Detect which cell encompasses the target text, then output its (X, Y) center coordinate. 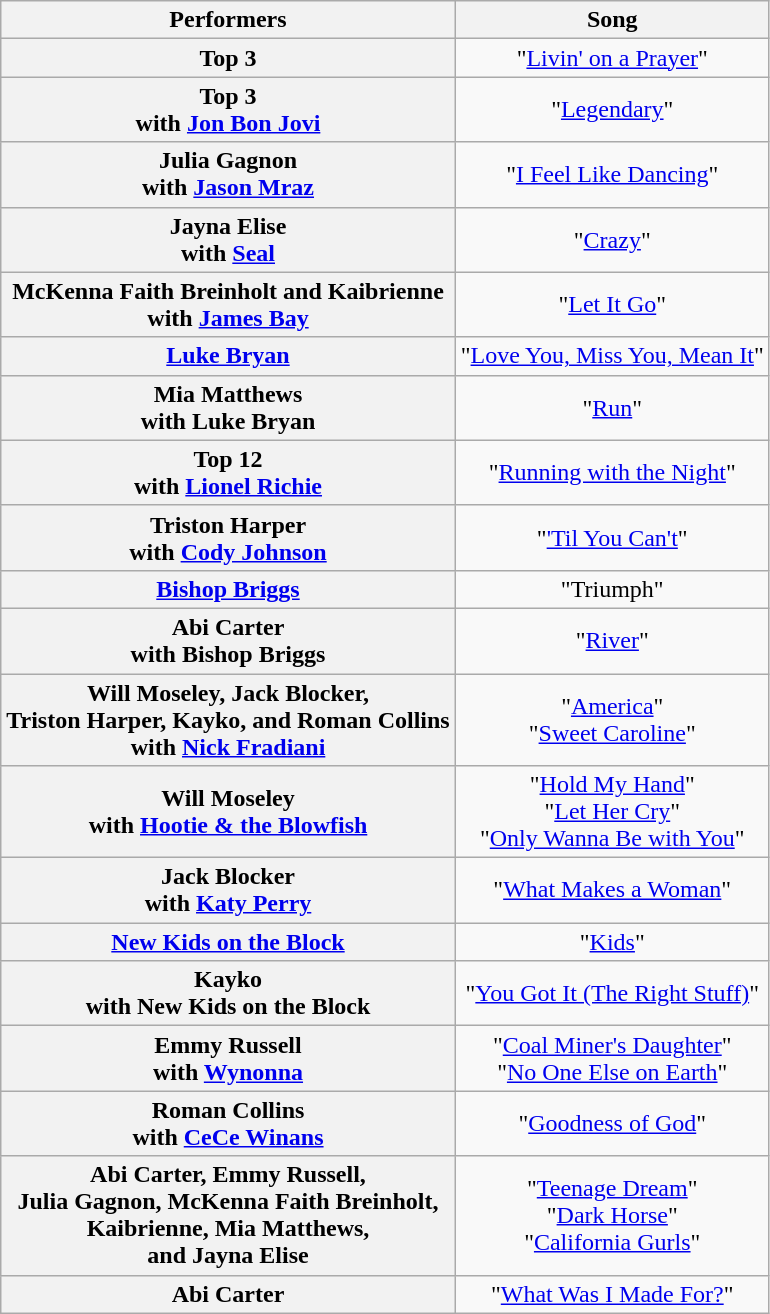
"Running with the Night" (612, 472)
Abi Carter (228, 1294)
Top 3 (228, 58)
"Goodness of God" (612, 1124)
Kaykowith New Kids on the Block (228, 994)
"Crazy" (612, 240)
Song (612, 20)
"Kids" (612, 942)
Top 12with Lionel Richie (228, 472)
Will Moseleywith Hootie & the Blowfish (228, 812)
Luke Bryan (228, 356)
"What Makes a Woman" (612, 890)
Will Moseley, Jack Blocker,Triston Harper, Kayko, and Roman Collinswith Nick Fradiani (228, 720)
"Livin' on a Prayer" (612, 58)
Triston Harperwith Cody Johnson (228, 538)
"Triumph" (612, 589)
Mia Matthewswith Luke Bryan (228, 408)
Abi Carterwith Bishop Briggs (228, 640)
"Let It Go" (612, 304)
Emmy Russellwith Wynonna (228, 1058)
"What Was I Made For?" (612, 1294)
"Legendary" (612, 110)
"'Til You Can't" (612, 538)
"Love You, Miss You, Mean It" (612, 356)
"America""Sweet Caroline" (612, 720)
"Hold My Hand""Let Her Cry""Only Wanna Be with You" (612, 812)
Abi Carter, Emmy Russell,Julia Gagnon, McKenna Faith Breinholt,Kaibrienne, Mia Matthews,and Jayna Elise (228, 1216)
"River" (612, 640)
"Coal Miner's Daughter""No One Else on Earth" (612, 1058)
Julia Gagnonwith Jason Mraz (228, 174)
"You Got It (The Right Stuff)" (612, 994)
McKenna Faith Breinholt and Kaibriennewith James Bay (228, 304)
Bishop Briggs (228, 589)
Performers (228, 20)
"Run" (612, 408)
"Teenage Dream""Dark Horse""California Gurls" (612, 1216)
"I Feel Like Dancing" (612, 174)
Jayna Elisewith Seal (228, 240)
Top 3with Jon Bon Jovi (228, 110)
New Kids on the Block (228, 942)
Jack Blockerwith Katy Perry (228, 890)
Roman Collinswith CeCe Winans (228, 1124)
